Output the [X, Y] coordinate of the center of the cell containing the given text.  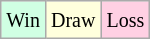
Win [24, 20]
Draw [72, 20]
Loss [126, 20]
